Determine the (X, Y) coordinate at the center of the cell enclosing the given text.  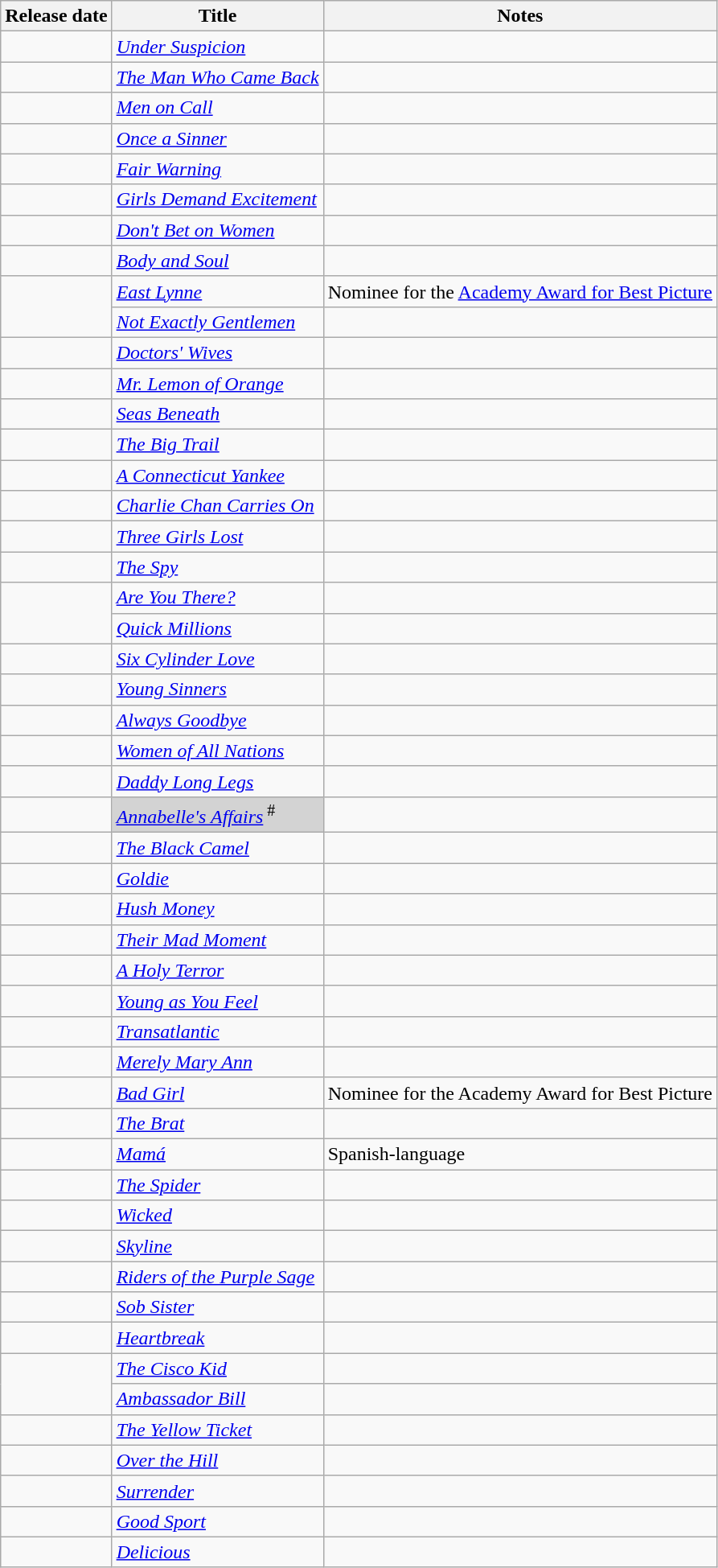
Over the Hill (217, 1460)
Ambassador Bill (217, 1399)
Body and Soul (217, 261)
The Yellow Ticket (217, 1430)
A Holy Terror (217, 970)
Goldie (217, 879)
Surrender (217, 1491)
Hush Money (217, 909)
Don't Bet on Women (217, 230)
Women of All Nations (217, 751)
Bad Girl (217, 1093)
Always Goodbye (217, 720)
Annabelle's Affairs # (217, 814)
Skyline (217, 1246)
Seas Beneath (217, 414)
Young as You Feel (217, 1001)
Charlie Chan Carries On (217, 506)
The Man Who Came Back (217, 77)
Once a Sinner (217, 138)
The Spy (217, 567)
Title (217, 16)
Doctors' Wives (217, 352)
The Big Trail (217, 445)
East Lynne (217, 291)
Not Exactly Gentlemen (217, 322)
Fair Warning (217, 169)
Spanish-language (519, 1154)
Mamá (217, 1154)
Heartbreak (217, 1338)
Mr. Lemon of Orange (217, 384)
Are You There? (217, 598)
A Connecticut Yankee (217, 475)
The Cisco Kid (217, 1368)
Notes (519, 16)
Transatlantic (217, 1031)
Men on Call (217, 108)
Girls Demand Excitement (217, 200)
Under Suspicion (217, 47)
Sob Sister (217, 1307)
Riders of the Purple Sage (217, 1277)
Delicious (217, 1552)
The Brat (217, 1123)
Six Cylinder Love (217, 659)
Three Girls Lost (217, 537)
Young Sinners (217, 689)
The Spider (217, 1185)
Quick Millions (217, 628)
Wicked (217, 1216)
Their Mad Moment (217, 940)
Good Sport (217, 1521)
The Black Camel (217, 848)
Daddy Long Legs (217, 781)
Merely Mary Ann (217, 1062)
Release date (56, 16)
